Determine the [x, y] coordinate at the center of the cell enclosing the given text.  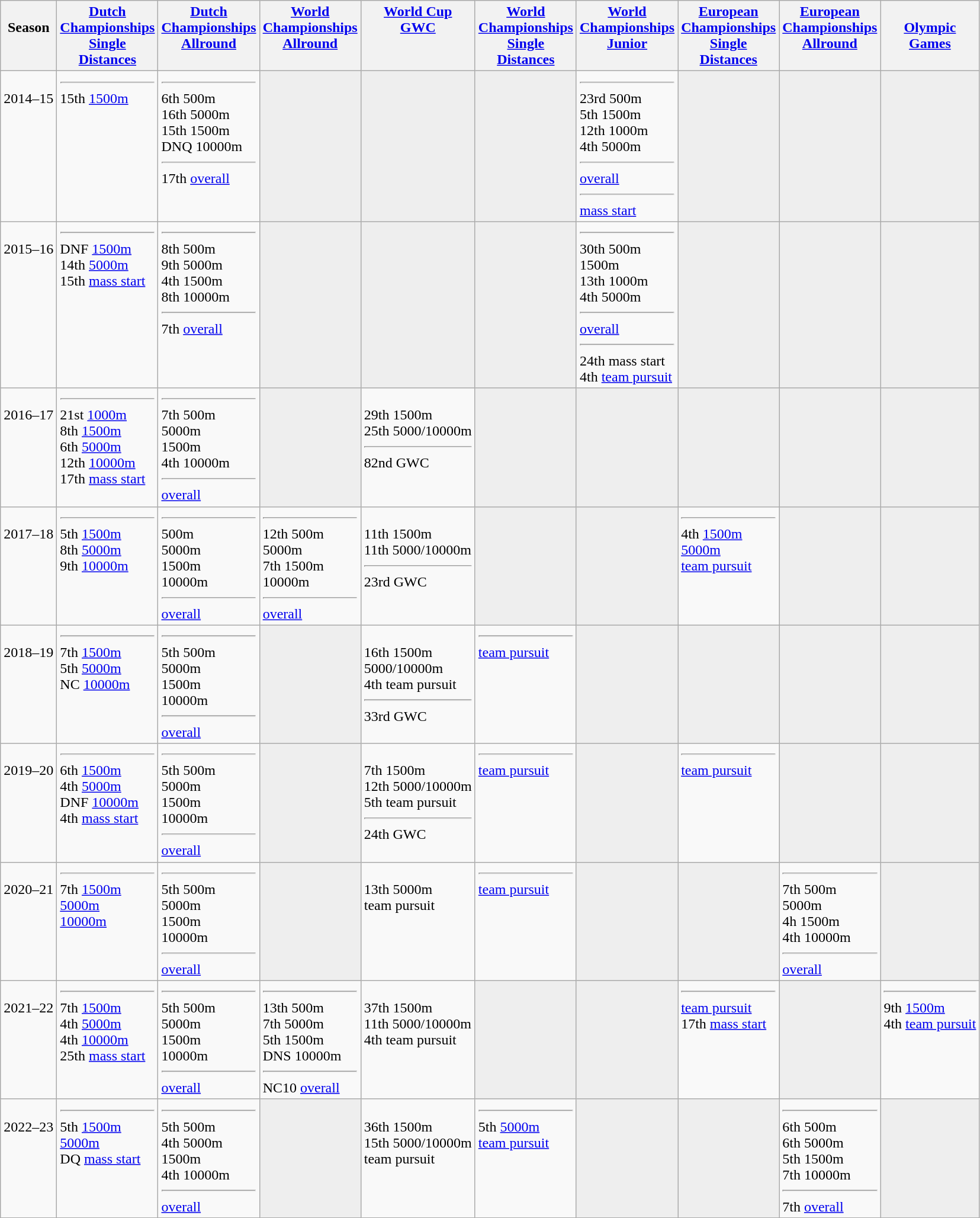
2014–15 [28, 146]
Dutch Championships Single Distances [108, 36]
30th 500m 1500m 13th 1000m 4th 5000m overall 24th mass start 4th team pursuit [626, 304]
16th 1500m 5000/10000m 4th team pursuit 33rd GWC [418, 684]
500m 5000m 1500m 10000m overall [208, 566]
World Championships Single Distances [526, 36]
9th 1500m 4th team pursuit [930, 1040]
2015–16 [28, 304]
6th 1500m 4th 5000m DNF 10000m 4th mass start [108, 803]
21st 1000m 8th 1500m 6th 5000m 12th 10000m 17th mass start [108, 447]
5th 1500m 5000m DQ mass start [108, 1158]
European Championships Single Distances [728, 36]
5th 5000m team pursuit [526, 1158]
11th 1500m 11th 5000/10000m 23rd GWC [418, 566]
13th 5000m team pursuit [418, 921]
2016–17 [28, 447]
2017–18 [28, 566]
29th 1500m 25th 5000/10000m 82nd GWC [418, 447]
Dutch Championships Allround [208, 36]
23rd 500m 5th 1500m 12th 1000m 4th 5000m overall mass start [626, 146]
8th 500m 9th 5000m 4th 1500m 8th 10000m 7th overall [208, 304]
2021–22 [28, 1040]
6th 500m 16th 5000m 15th 1500m DNQ 10000m 17th overall [208, 146]
7th 500m 5000m 4h 1500m 4th 10000m overall [830, 921]
7th 500m 5000m 1500m 4th 10000m overall [208, 447]
2018–19 [28, 684]
World Championships Allround [310, 36]
6th 500m 6th 5000m 5th 1500m 7th 10000m 7th overall [830, 1158]
7th 1500m 5000m 10000m [108, 921]
team pursuit 17th mass start [728, 1040]
2022–23 [28, 1158]
World Cup GWC [418, 36]
2020–21 [28, 921]
5th 500m 4th 5000m 1500m 4th 10000m overall [208, 1158]
Season [28, 36]
7th 1500m 12th 5000/10000m 5th team pursuit 24th GWC [418, 803]
36th 1500m 15th 5000/10000m team pursuit [418, 1158]
13th 500m 7th 5000m 5th 1500m DNS 10000m NC10 overall [310, 1040]
5th 1500m 8th 5000m 9th 10000m [108, 566]
4th 1500m 5000m team pursuit [728, 566]
Olympic Games [930, 36]
15th 1500m [108, 146]
2019–20 [28, 803]
7th 1500m 4th 5000m 4th 10000m 25th mass start [108, 1040]
DNF 1500m 14th 5000m 15th mass start [108, 304]
12th 500m 5000m 7th 1500m 10000m overall [310, 566]
7th 1500m 5th 5000m NC 10000m [108, 684]
37th 1500m 11th 5000/10000m 4th team pursuit [418, 1040]
European Championships Allround [830, 36]
World Championships Junior [626, 36]
